Search for the cell housing the specified text and yield its (X, Y) center coordinate. 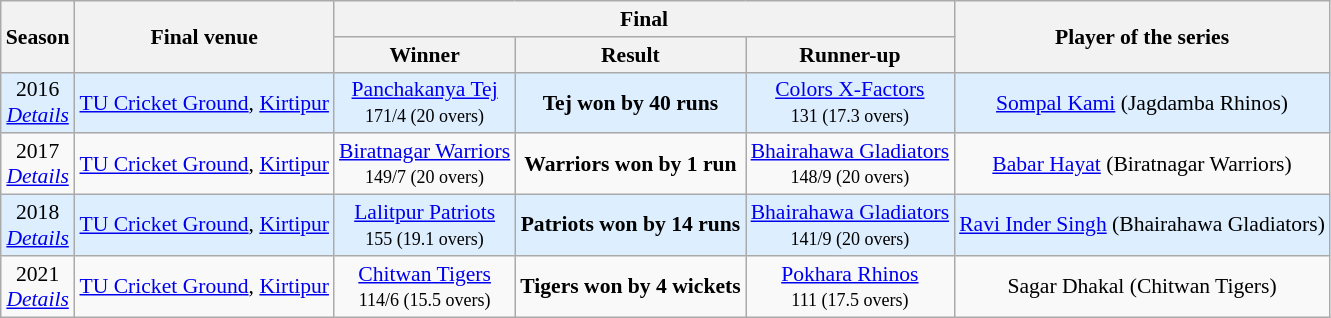
Result (630, 55)
Runner-up (850, 55)
Season (38, 36)
Lalitpur Patriots 155 (19.1 overs) (424, 226)
Warriors won by 1 run (630, 164)
Tej won by 40 runs (630, 102)
Sagar Dhakal (Chitwan Tigers) (1142, 286)
Ravi Inder Singh (Bhairahawa Gladiators) (1142, 226)
Tigers won by 4 wickets (630, 286)
Biratnagar Warriors 149/7 (20 overs) (424, 164)
Bhairahawa Gladiators148/9 (20 overs) (850, 164)
Bhairahawa Gladiators141/9 (20 overs) (850, 226)
Patriots won by 14 runs (630, 226)
Final (644, 19)
Sompal Kami (Jagdamba Rhinos) (1142, 102)
Chitwan Tigers114/6 (15.5 overs) (424, 286)
Player of the series (1142, 36)
2018Details (38, 226)
2017Details (38, 164)
2016Details (38, 102)
Babar Hayat (Biratnagar Warriors) (1142, 164)
Pokhara Rhinos111 (17.5 overs) (850, 286)
Panchakanya Tej 171/4 (20 overs) (424, 102)
Colors X-Factors131 (17.3 overs) (850, 102)
Winner (424, 55)
2021Details (38, 286)
Final venue (204, 36)
